Return the [x, y] coordinate for the center point of the cell that contains the specified text.  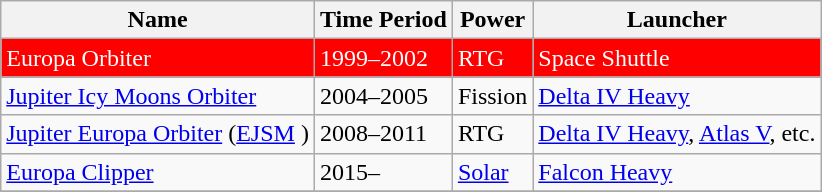
Jupiter Europa Orbiter (EJSM ) [158, 134]
Fission [492, 96]
Delta IV Heavy, Atlas V, etc. [677, 134]
1999–2002 [383, 58]
Name [158, 20]
Space Shuttle [677, 58]
Falcon Heavy [677, 172]
Solar [492, 172]
2004–2005 [383, 96]
2015– [383, 172]
Jupiter Icy Moons Orbiter [158, 96]
2008–2011 [383, 134]
Power [492, 20]
Delta IV Heavy [677, 96]
Time Period [383, 20]
Europa Orbiter [158, 58]
Launcher [677, 20]
Europa Clipper [158, 172]
